Find where the given text appears and provide that cell's center as [X, Y] coordinate. 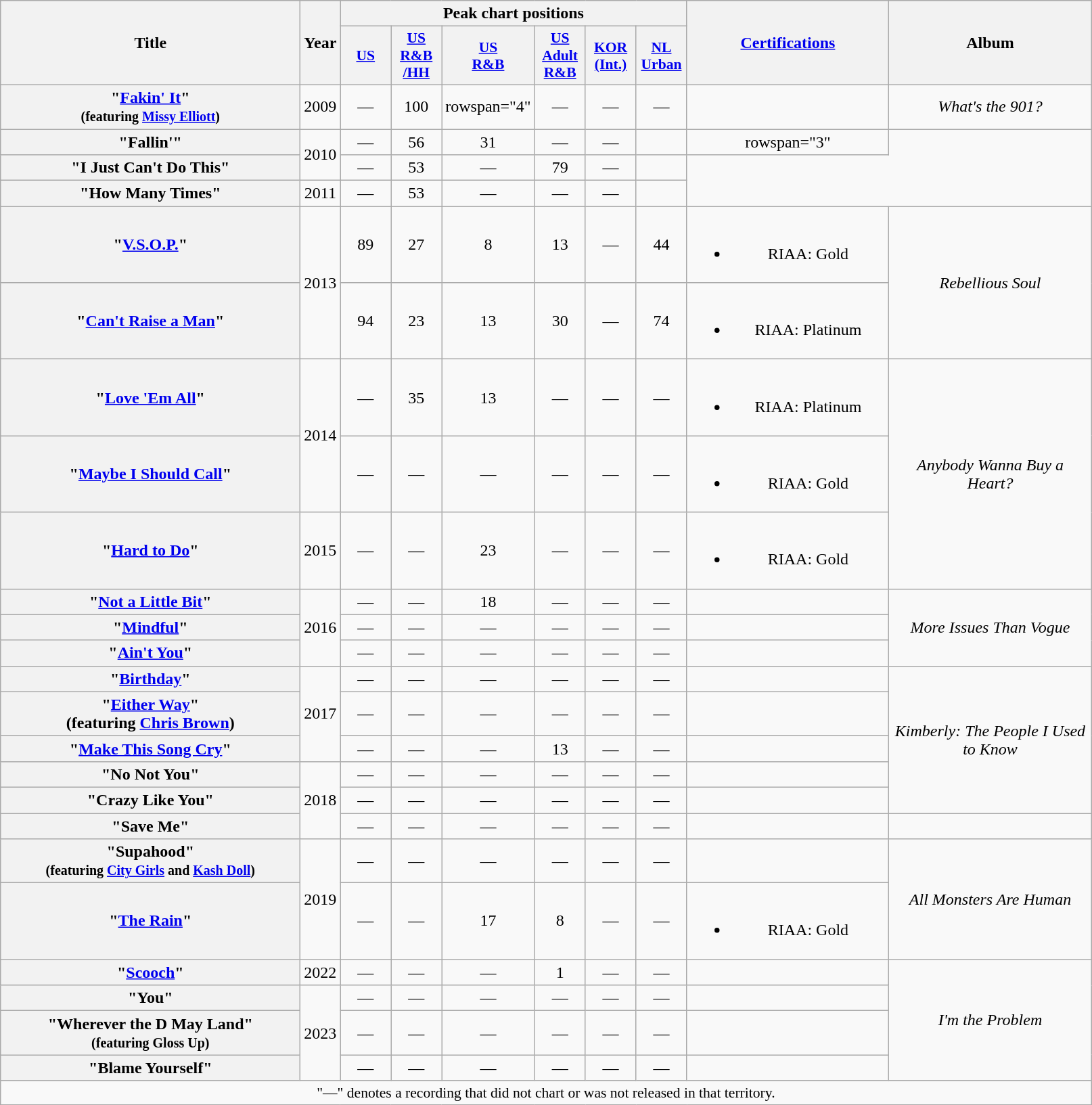
"Make This Song Cry" [150, 748]
"Blame Yourself" [150, 1068]
2016 [321, 627]
"Can't Raise a Man" [150, 321]
100 [417, 107]
1 [560, 972]
"Fakin' It" (featuring Missy Elliott) [150, 107]
USAdultR&B [560, 55]
35 [417, 398]
rowspan="4" [488, 107]
"Birthday" [150, 679]
"V.S.O.P." [150, 245]
79 [560, 168]
"The Rain" [150, 922]
Peak chart positions [514, 14]
2023 [321, 1033]
US R&B/HH [417, 55]
Title [150, 43]
"Maybe I Should Call" [150, 474]
30 [560, 321]
"Save Me" [150, 826]
2018 [321, 800]
"You" [150, 998]
2009 [321, 107]
"Fallin'" [150, 141]
What's the 901? [991, 107]
17 [488, 922]
"Love 'Em All" [150, 398]
74 [662, 321]
18 [488, 602]
44 [662, 245]
Album [991, 43]
All Monsters Are Human [991, 899]
US [365, 55]
Year [321, 43]
"I Just Can't Do This" [150, 168]
"Scooch" [150, 972]
2011 [321, 194]
89 [365, 245]
Kimberly: The People I Used to Know [991, 739]
2015 [321, 551]
"No Not You" [150, 774]
"Not a Little Bit" [150, 602]
"Supahood" (featuring City Girls and Kash Doll) [150, 861]
"—" denotes a recording that did not chart or was not released in that territory. [546, 1093]
"Mindful" [150, 627]
KOR(Int.) [610, 55]
27 [417, 245]
USR&B [488, 55]
"Crazy Like You" [150, 800]
Certifications [788, 43]
"Hard to Do" [150, 551]
56 [417, 141]
More Issues Than Vogue [991, 627]
94 [365, 321]
"Either Way"(featuring Chris Brown) [150, 713]
NLUrban [662, 55]
Anybody Wanna Buy a Heart? [991, 474]
"How Many Times" [150, 194]
2019 [321, 899]
I'm the Problem [991, 1020]
2017 [321, 713]
rowspan="3" [788, 141]
Rebellious Soul [991, 283]
31 [488, 141]
2013 [321, 283]
2022 [321, 972]
2014 [321, 436]
"Wherever the D May Land" (featuring Gloss Up) [150, 1033]
"Ain't You" [150, 653]
2010 [321, 154]
